Output the [x, y] coordinate of the center of the cell containing the given text.  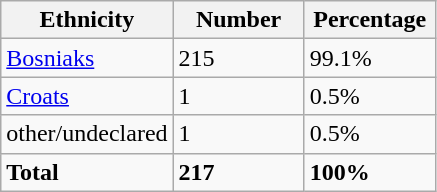
Bosniaks [87, 58]
Ethnicity [87, 20]
100% [370, 172]
other/undeclared [87, 134]
Percentage [370, 20]
Total [87, 172]
Number [238, 20]
217 [238, 172]
99.1% [370, 58]
215 [238, 58]
Croats [87, 96]
